Output the (X, Y) coordinate of the center of the cell containing the given text.  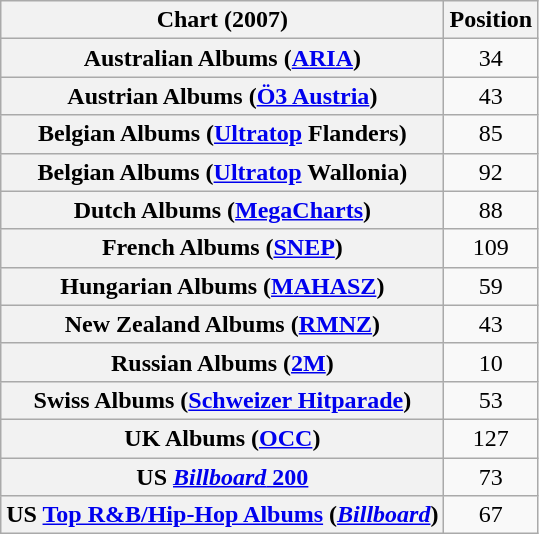
Dutch Albums (MegaCharts) (222, 210)
73 (491, 477)
109 (491, 248)
88 (491, 210)
34 (491, 58)
127 (491, 438)
92 (491, 172)
French Albums (SNEP) (222, 248)
Russian Albums (2M) (222, 362)
Belgian Albums (Ultratop Flanders) (222, 134)
US Billboard 200 (222, 477)
Position (491, 20)
US Top R&B/Hip-Hop Albums (Billboard) (222, 515)
Chart (2007) (222, 20)
67 (491, 515)
Austrian Albums (Ö3 Austria) (222, 96)
New Zealand Albums (RMNZ) (222, 324)
53 (491, 400)
Hungarian Albums (MAHASZ) (222, 286)
Swiss Albums (Schweizer Hitparade) (222, 400)
Australian Albums (ARIA) (222, 58)
UK Albums (OCC) (222, 438)
Belgian Albums (Ultratop Wallonia) (222, 172)
59 (491, 286)
10 (491, 362)
85 (491, 134)
